Pinpoint the cell where the given text exists, returning its [X, Y] midpoint coordinate. 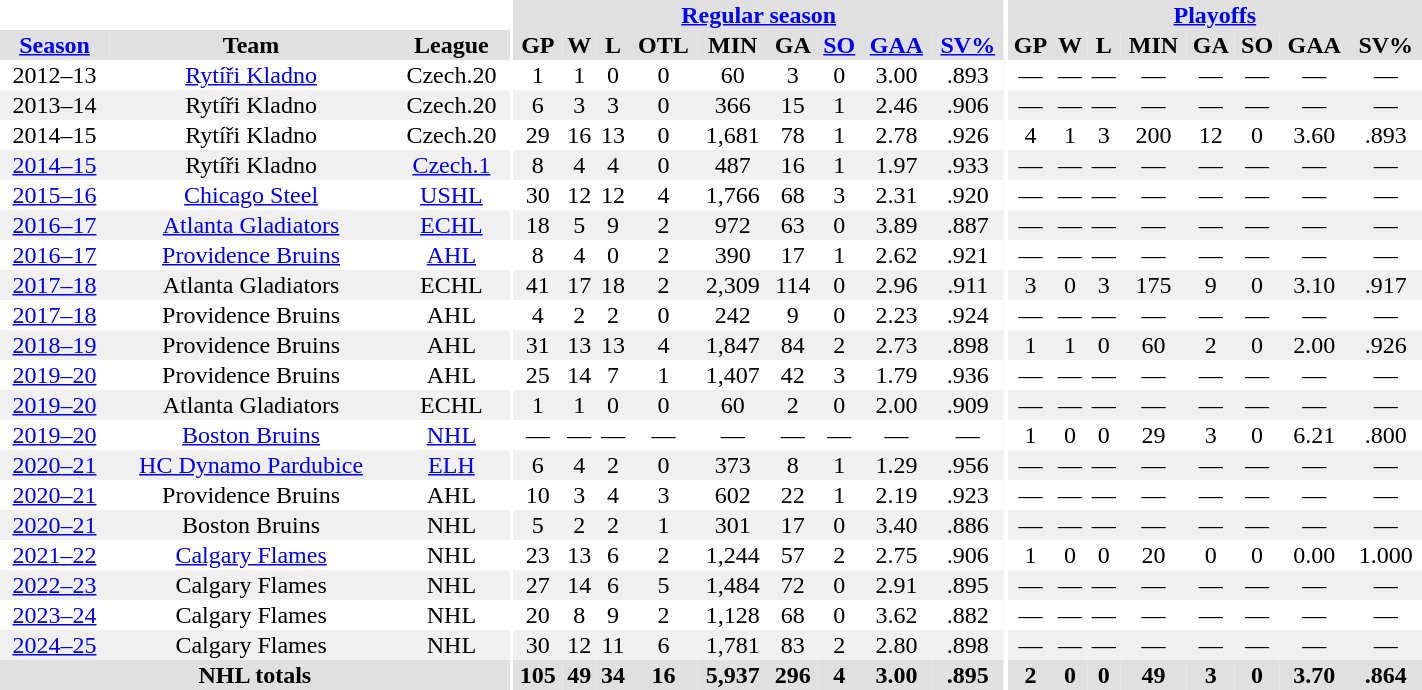
1,681 [732, 135]
.800 [1386, 435]
6.21 [1314, 435]
105 [538, 675]
78 [792, 135]
390 [732, 255]
.911 [968, 285]
2.46 [896, 105]
.936 [968, 375]
.909 [968, 405]
57 [792, 555]
602 [732, 495]
373 [732, 465]
972 [732, 225]
11 [613, 645]
27 [538, 585]
23 [538, 555]
Regular season [758, 15]
84 [792, 345]
2.80 [896, 645]
2012–13 [54, 75]
3.62 [896, 615]
10 [538, 495]
2.91 [896, 585]
.920 [968, 195]
.886 [968, 525]
200 [1154, 135]
2015–16 [54, 195]
63 [792, 225]
2.73 [896, 345]
.864 [1386, 675]
301 [732, 525]
1.97 [896, 165]
3.60 [1314, 135]
ELH [451, 465]
83 [792, 645]
0.00 [1314, 555]
3.89 [896, 225]
.887 [968, 225]
175 [1154, 285]
366 [732, 105]
League [451, 45]
42 [792, 375]
NHL totals [255, 675]
3.70 [1314, 675]
2023–24 [54, 615]
22 [792, 495]
2013–14 [54, 105]
114 [792, 285]
USHL [451, 195]
Czech.1 [451, 165]
15 [792, 105]
2.31 [896, 195]
.924 [968, 315]
2.78 [896, 135]
2024–25 [54, 645]
1,847 [732, 345]
1,244 [732, 555]
1,484 [732, 585]
OTL [664, 45]
2.62 [896, 255]
2.19 [896, 495]
1,407 [732, 375]
1.29 [896, 465]
2.23 [896, 315]
3.40 [896, 525]
1.000 [1386, 555]
296 [792, 675]
.923 [968, 495]
1,781 [732, 645]
2,309 [732, 285]
.917 [1386, 285]
2021–22 [54, 555]
25 [538, 375]
Chicago Steel [251, 195]
41 [538, 285]
.882 [968, 615]
.933 [968, 165]
3.10 [1314, 285]
1,766 [732, 195]
242 [732, 315]
2.96 [896, 285]
1.79 [896, 375]
2018–19 [54, 345]
2022–23 [54, 585]
HC Dynamo Pardubice [251, 465]
31 [538, 345]
Team [251, 45]
Season [54, 45]
5,937 [732, 675]
Playoffs [1215, 15]
7 [613, 375]
72 [792, 585]
34 [613, 675]
487 [732, 165]
.956 [968, 465]
1,128 [732, 615]
2.75 [896, 555]
.921 [968, 255]
